Return [X, Y] of the center of cell containing provided text 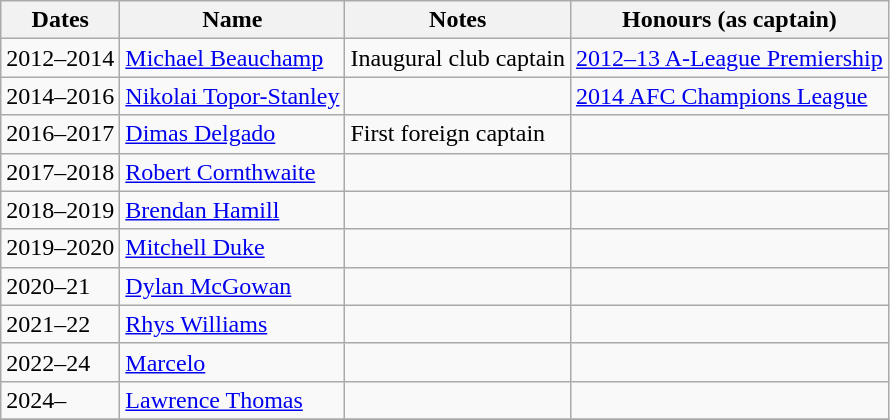
First foreign captain [458, 134]
2014 AFC Champions League [730, 96]
Michael Beauchamp [232, 58]
Mitchell Duke [232, 248]
Dylan McGowan [232, 286]
2021–22 [60, 324]
Notes [458, 20]
2020–21 [60, 286]
Lawrence Thomas [232, 400]
Brendan Hamill [232, 210]
Dimas Delgado [232, 134]
2024– [60, 400]
Dates [60, 20]
2018–2019 [60, 210]
Marcelo [232, 362]
2012–2014 [60, 58]
Rhys Williams [232, 324]
2017–2018 [60, 172]
2019–2020 [60, 248]
Honours (as captain) [730, 20]
2012–13 A-League Premiership [730, 58]
2016–2017 [60, 134]
Robert Cornthwaite [232, 172]
Nikolai Topor-Stanley [232, 96]
2022–24 [60, 362]
Name [232, 20]
2014–2016 [60, 96]
Inaugural club captain [458, 58]
